Identify which cell holds the provided text, then report its (x, y) central coordinate. 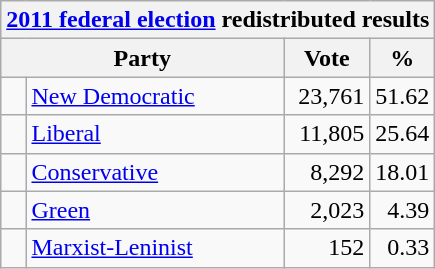
2011 federal election redistributed results (218, 20)
% (402, 58)
23,761 (327, 96)
25.64 (402, 134)
0.33 (402, 248)
18.01 (402, 172)
Marxist-Leninist (155, 248)
8,292 (327, 172)
11,805 (327, 134)
152 (327, 248)
New Democratic (155, 96)
Green (155, 210)
51.62 (402, 96)
Party (142, 58)
Conservative (155, 172)
4.39 (402, 210)
2,023 (327, 210)
Liberal (155, 134)
Vote (327, 58)
